Search for the cell housing the specified text and yield its (x, y) center coordinate. 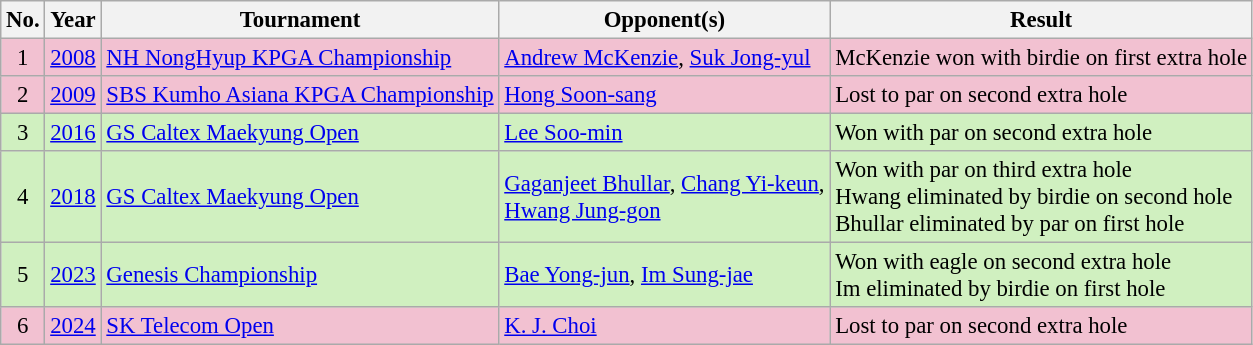
Won with eagle on second extra holeIm eliminated by birdie on first hole (1041, 276)
Won with par on third extra holeHwang eliminated by birdie on second holeBhullar eliminated by par on first hole (1041, 197)
Lost to par on second extra hole (1041, 95)
2018 (73, 197)
Hong Soon-sang (664, 95)
Bae Yong-jun, Im Sung-jae (664, 276)
2 (23, 95)
SBS Kumho Asiana KPGA Championship (300, 95)
Lee Soo-min (664, 133)
2008 (73, 58)
Gaganjeet Bhullar, Chang Yi-keun, Hwang Jung-gon (664, 197)
2023 (73, 276)
Andrew McKenzie, Suk Jong-yul (664, 58)
1 (23, 58)
Tournament (300, 20)
3 (23, 133)
Genesis Championship (300, 276)
Result (1041, 20)
4 (23, 197)
McKenzie won with birdie on first extra hole (1041, 58)
Won with par on second extra hole (1041, 133)
NH NongHyup KPGA Championship (300, 58)
5 (23, 276)
Opponent(s) (664, 20)
2009 (73, 95)
2016 (73, 133)
Year (73, 20)
No. (23, 20)
